Provide the [X, Y] coordinate of the cell's center where the given text is located.  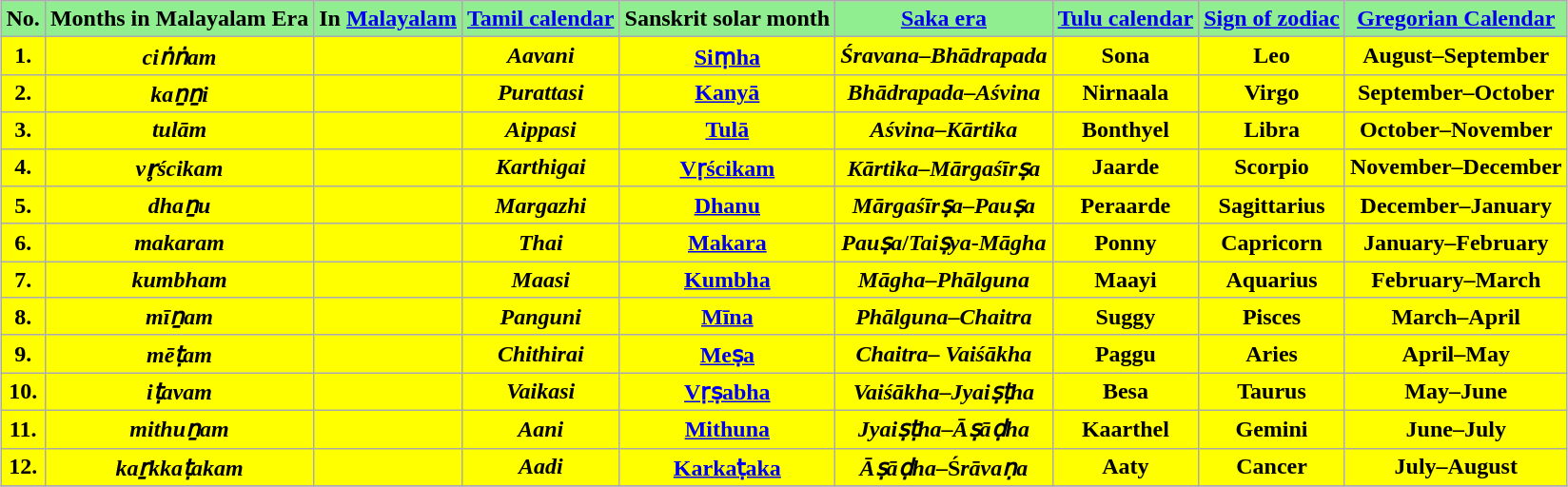
1. [23, 56]
Āṣāḍha–Śrāvaṇa [944, 467]
dhaṉu [179, 205]
Jaarde [1126, 167]
Meṣa [727, 354]
June–July [1456, 429]
4. [23, 167]
Vaikasi [540, 392]
November–December [1456, 167]
Śravana–Bhādrapada [944, 56]
September–October [1456, 93]
Sagittarius [1272, 205]
October–November [1456, 130]
December–January [1456, 205]
Kanyā [727, 93]
Dhanu [727, 205]
mēṭam [179, 354]
Aadi [540, 467]
April–May [1456, 354]
Sign of zodiac [1272, 19]
makaram [179, 243]
Aquarius [1272, 280]
Aippasi [540, 130]
Māgha–Phālguna [944, 280]
Tulu calendar [1126, 19]
Kaarthel [1126, 429]
Phālguna–Chaitra [944, 317]
Mīna [727, 317]
Gemini [1272, 429]
Makara [727, 243]
Kumbha [727, 280]
Purattasi [540, 93]
Vṛścikam [727, 167]
February–March [1456, 280]
Paggu [1126, 354]
11. [23, 429]
Taurus [1272, 392]
Kārtika–Mārgaśīrṣa [944, 167]
2. [23, 93]
Aries [1272, 354]
Aavani [540, 56]
7. [23, 280]
August–September [1456, 56]
Gregorian Calendar [1456, 19]
Pauṣa/Taiṣya-Māgha [944, 243]
mithuṉam [179, 429]
Mārgaśīrṣa–Pauṣa [944, 205]
mīṉam [179, 317]
Thai [540, 243]
July–August [1456, 467]
Bhādrapada–Aśvina [944, 93]
kaṟkkaṭakam [179, 467]
Nirnaala [1126, 93]
Sanskrit solar month [727, 19]
8. [23, 317]
Aani [540, 429]
6. [23, 243]
Virgo [1272, 93]
Vṛṣabha [727, 392]
No. [23, 19]
Saka era [944, 19]
Libra [1272, 130]
Suggy [1126, 317]
Capricorn [1272, 243]
Karkaṭaka [727, 467]
Maasi [540, 280]
iṭavam [179, 392]
Mithuna [727, 429]
Sona [1126, 56]
Pisces [1272, 317]
January–February [1456, 243]
Aśvina–Kārtika [944, 130]
kumbham [179, 280]
Bonthyel [1126, 130]
ciṅṅam [179, 56]
tulām [179, 130]
Maayi [1126, 280]
Margazhi [540, 205]
Jyaiṣṭha–Āṣāḍha [944, 429]
Karthigai [540, 167]
5. [23, 205]
Tulā [727, 130]
Vaiśākha–Jyaiṣṭha [944, 392]
kaṉṉi [179, 93]
Months in Malayalam Era [179, 19]
Tamil calendar [540, 19]
Ponny [1126, 243]
vr̥ścikam [179, 167]
Aaty [1126, 467]
Peraarde [1126, 205]
Cancer [1272, 467]
Panguni [540, 317]
10. [23, 392]
Chithirai [540, 354]
May–June [1456, 392]
Scorpio [1272, 167]
Leo [1272, 56]
3. [23, 130]
Besa [1126, 392]
12. [23, 467]
Siṃha [727, 56]
Chaitra– Vaiśākha [944, 354]
March–April [1456, 317]
9. [23, 354]
In Malayalam [388, 19]
